Search for the cell housing the specified text and yield its [x, y] center coordinate. 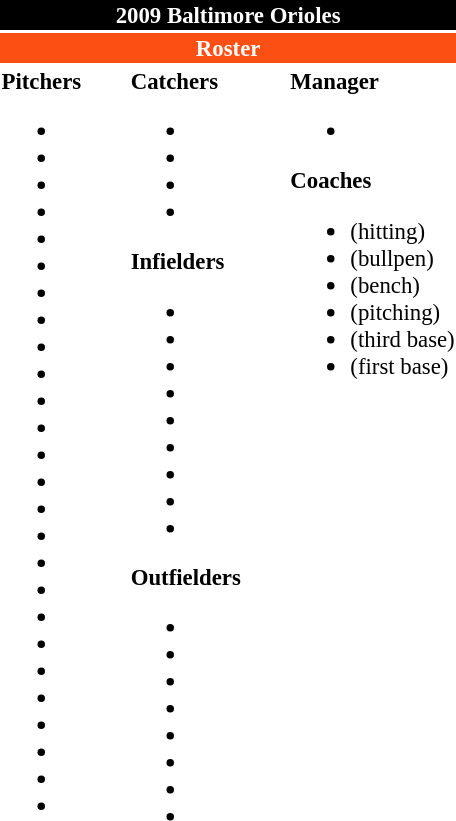
Roster [228, 48]
2009 Baltimore Orioles [228, 15]
